Return [X, Y] of the center of cell containing provided text 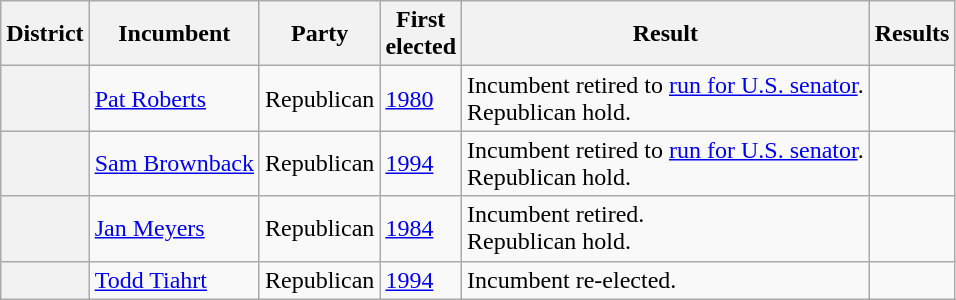
Firstelected [421, 34]
Todd Tiahrt [174, 280]
Incumbent re-elected. [666, 280]
Incumbent [174, 34]
Party [319, 34]
Result [666, 34]
District [45, 34]
Sam Brownback [174, 164]
1984 [421, 228]
1980 [421, 98]
Results [912, 34]
Incumbent retired.Republican hold. [666, 228]
Jan Meyers [174, 228]
Pat Roberts [174, 98]
